Return (X, Y) of the center of cell containing provided text 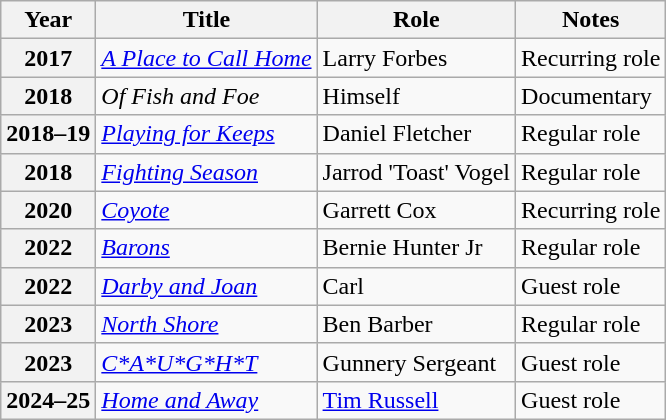
2024–25 (48, 400)
Documentary (591, 96)
Home and Away (206, 400)
North Shore (206, 324)
Fighting Season (206, 172)
C*A*U*G*H*T (206, 362)
2020 (48, 210)
Playing for Keeps (206, 134)
Himself (416, 96)
Jarrod 'Toast' Vogel (416, 172)
A Place to Call Home (206, 58)
Notes (591, 20)
Gunnery Sergeant (416, 362)
2017 (48, 58)
Barons (206, 248)
Year (48, 20)
Garrett Cox (416, 210)
2018–19 (48, 134)
Daniel Fletcher (416, 134)
Darby and Joan (206, 286)
Bernie Hunter Jr (416, 248)
Role (416, 20)
Tim Russell (416, 400)
Ben Barber (416, 324)
Coyote (206, 210)
Larry Forbes (416, 58)
Of Fish and Foe (206, 96)
Carl (416, 286)
Title (206, 20)
